Detect which cell encompasses the target text, then output its (X, Y) center coordinate. 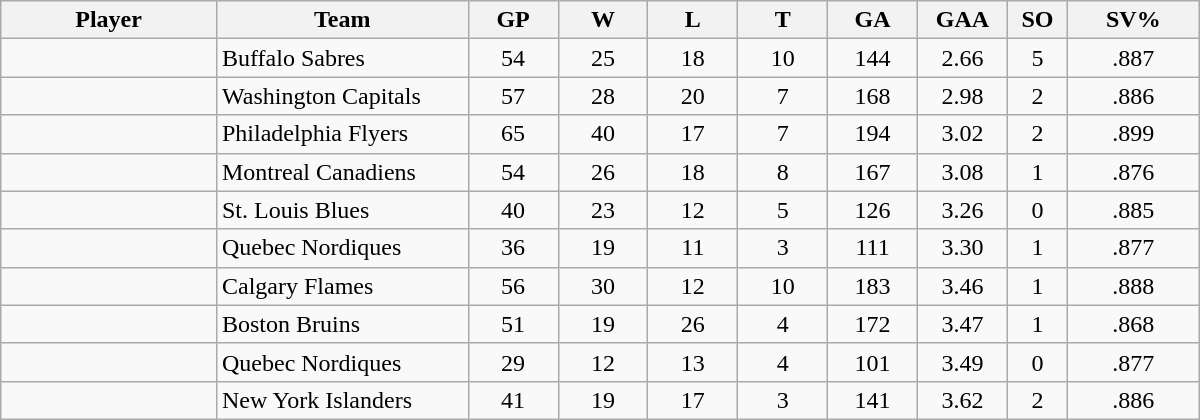
23 (603, 210)
W (603, 20)
30 (603, 286)
141 (873, 400)
St. Louis Blues (342, 210)
65 (513, 134)
3.47 (963, 324)
GP (513, 20)
Calgary Flames (342, 286)
3.49 (963, 362)
Montreal Canadiens (342, 172)
183 (873, 286)
41 (513, 400)
56 (513, 286)
SO (1037, 20)
13 (693, 362)
3.46 (963, 286)
2.66 (963, 58)
Team (342, 20)
3.02 (963, 134)
.876 (1133, 172)
29 (513, 362)
36 (513, 248)
Washington Capitals (342, 96)
167 (873, 172)
.885 (1133, 210)
2.98 (963, 96)
L (693, 20)
111 (873, 248)
194 (873, 134)
.888 (1133, 286)
3.08 (963, 172)
3.30 (963, 248)
168 (873, 96)
101 (873, 362)
Philadelphia Flyers (342, 134)
Player (109, 20)
144 (873, 58)
.887 (1133, 58)
New York Islanders (342, 400)
8 (783, 172)
Boston Bruins (342, 324)
57 (513, 96)
3.62 (963, 400)
.868 (1133, 324)
51 (513, 324)
GAA (963, 20)
11 (693, 248)
Buffalo Sabres (342, 58)
126 (873, 210)
25 (603, 58)
28 (603, 96)
3.26 (963, 210)
172 (873, 324)
20 (693, 96)
GA (873, 20)
.899 (1133, 134)
T (783, 20)
SV% (1133, 20)
